Provide the [X, Y] coordinate of the cell's center where the given text is located.  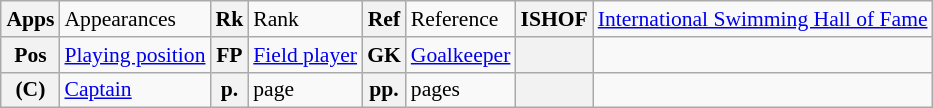
Captain [134, 90]
(C) [30, 90]
Rk [230, 19]
Pos [30, 55]
Field player [305, 55]
GK [384, 55]
International Swimming Hall of Fame [763, 19]
pages [461, 90]
ISHOF [554, 19]
Appearances [134, 19]
FP [230, 55]
Ref [384, 19]
Goalkeeper [461, 55]
Rank [305, 19]
Reference [461, 19]
Apps [30, 19]
Playing position [134, 55]
pp. [384, 90]
p. [230, 90]
page [305, 90]
